Extract the [X, Y] coordinate from the center of the cell holding the provided text.  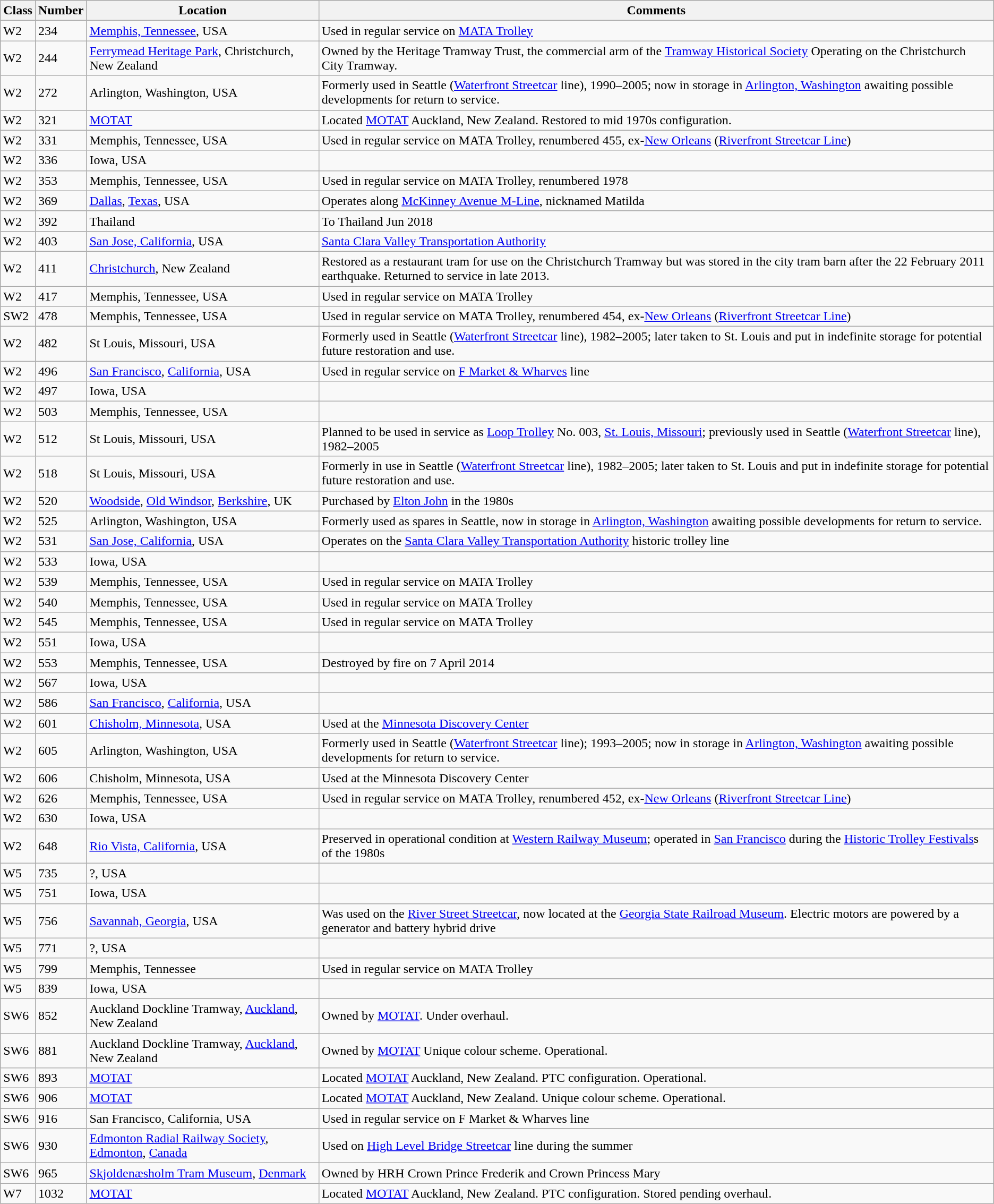
525 [61, 521]
244 [61, 58]
Savannah, Georgia, USA [203, 921]
417 [61, 296]
478 [61, 317]
533 [61, 561]
735 [61, 873]
965 [61, 1173]
Located MOTAT Auckland, New Zealand. Restored to mid 1970s configuration. [656, 120]
Dallas, Texas, USA [203, 201]
Located MOTAT Auckland, New Zealand. Unique colour scheme. Operational. [656, 1098]
531 [61, 541]
512 [61, 439]
Thailand [203, 221]
Formerly used as spares in Seattle, now in storage in Arlington, Washington awaiting possible developments for return to service. [656, 521]
336 [61, 160]
Operates on the Santa Clara Valley Transportation Authority historic trolley line [656, 541]
392 [61, 221]
Owned by the Heritage Tramway Trust, the commercial arm of the Tramway Historical Society Operating on the Christchurch City Tramway. [656, 58]
272 [61, 92]
497 [61, 391]
Owned by MOTAT. Under overhaul. [656, 1015]
Used in regular service on MATA Trolley, renumbered 452, ex-New Orleans (Riverfront Streetcar Line) [656, 798]
916 [61, 1118]
906 [61, 1098]
321 [61, 120]
Used on High Level Bridge Streetcar line during the summer [656, 1146]
353 [61, 181]
648 [61, 846]
503 [61, 412]
520 [61, 501]
852 [61, 1015]
Purchased by Elton John in the 1980s [656, 501]
567 [61, 683]
Edmonton Radial Railway Society, Edmonton, Canada [203, 1146]
751 [61, 893]
411 [61, 269]
630 [61, 818]
Class [18, 11]
Rio Vista, California, USA [203, 846]
Used in regular service on MATA Trolley, renumbered 454, ex-New Orleans (Riverfront Streetcar Line) [656, 317]
To Thailand Jun 2018 [656, 221]
Owned by MOTAT Unique colour scheme. Operational. [656, 1051]
369 [61, 201]
403 [61, 241]
Memphis, Tennessee [203, 968]
Ferrymead Heritage Park, Christchurch, New Zealand [203, 58]
518 [61, 474]
930 [61, 1146]
331 [61, 140]
234 [61, 31]
799 [61, 968]
545 [61, 622]
Number [61, 11]
551 [61, 642]
482 [61, 344]
756 [61, 921]
Christchurch, New Zealand [203, 269]
Preserved in operational condition at Western Railway Museum; operated in San Francisco during the Historic Trolley Festivalss of the 1980s [656, 846]
Operates along McKinney Avenue M-Line, nicknamed Matilda [656, 201]
553 [61, 662]
Woodside, Old Windsor, Berkshire, UK [203, 501]
771 [61, 948]
881 [61, 1051]
605 [61, 751]
Comments [656, 11]
586 [61, 703]
1032 [61, 1193]
Planned to be used in service as Loop Trolley No. 003, St. Louis, Missouri; previously used in Seattle (Waterfront Streetcar line), 1982–2005 [656, 439]
Located MOTAT Auckland, New Zealand. PTC configuration. Stored pending overhaul. [656, 1193]
Location [203, 11]
606 [61, 778]
Used in regular service on MATA Trolley, renumbered 455, ex-New Orleans (Riverfront Streetcar Line) [656, 140]
Skjoldenæsholm Tram Museum, Denmark [203, 1173]
839 [61, 988]
601 [61, 723]
Destroyed by fire on 7 April 2014 [656, 662]
540 [61, 602]
Used in regular service on MATA Trolley, renumbered 1978 [656, 181]
SW2 [18, 317]
626 [61, 798]
W7 [18, 1193]
Located MOTAT Auckland, New Zealand. PTC configuration. Operational. [656, 1078]
Santa Clara Valley Transportation Authority [656, 241]
893 [61, 1078]
496 [61, 371]
539 [61, 582]
Owned by HRH Crown Prince Frederik and Crown Princess Mary [656, 1173]
